Pinpoint the cell where the given text exists, returning its (x, y) midpoint coordinate. 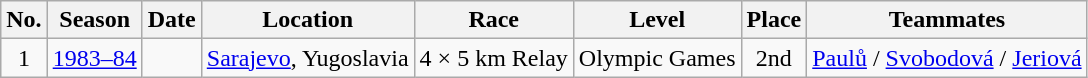
Sarajevo, Yugoslavia (308, 58)
1 (24, 58)
Level (657, 20)
Race (494, 20)
Season (94, 20)
4 × 5 km Relay (494, 58)
Date (172, 20)
Paulů / Svobodová / Jeriová (947, 58)
Olympic Games (657, 58)
Location (308, 20)
2nd (774, 58)
Place (774, 20)
No. (24, 20)
1983–84 (94, 58)
Teammates (947, 20)
